Search for the cell housing the specified text and yield its [x, y] center coordinate. 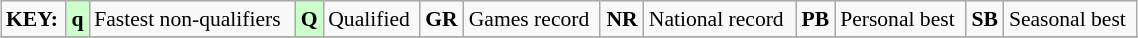
Q [309, 19]
Fastest non-qualifiers [192, 19]
Seasonal best [1070, 19]
Games record [532, 19]
KEY: [34, 19]
PB [816, 19]
NR [622, 19]
SB [985, 19]
GR [442, 19]
Qualified [371, 19]
National record [720, 19]
Personal best [900, 19]
q [78, 19]
